Locate the cell with the specified text and output its [X, Y] center coordinate. 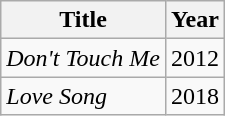
2018 [194, 96]
Love Song [84, 96]
Don't Touch Me [84, 58]
Title [84, 20]
Year [194, 20]
2012 [194, 58]
